Return [x, y] of the center of cell containing provided text 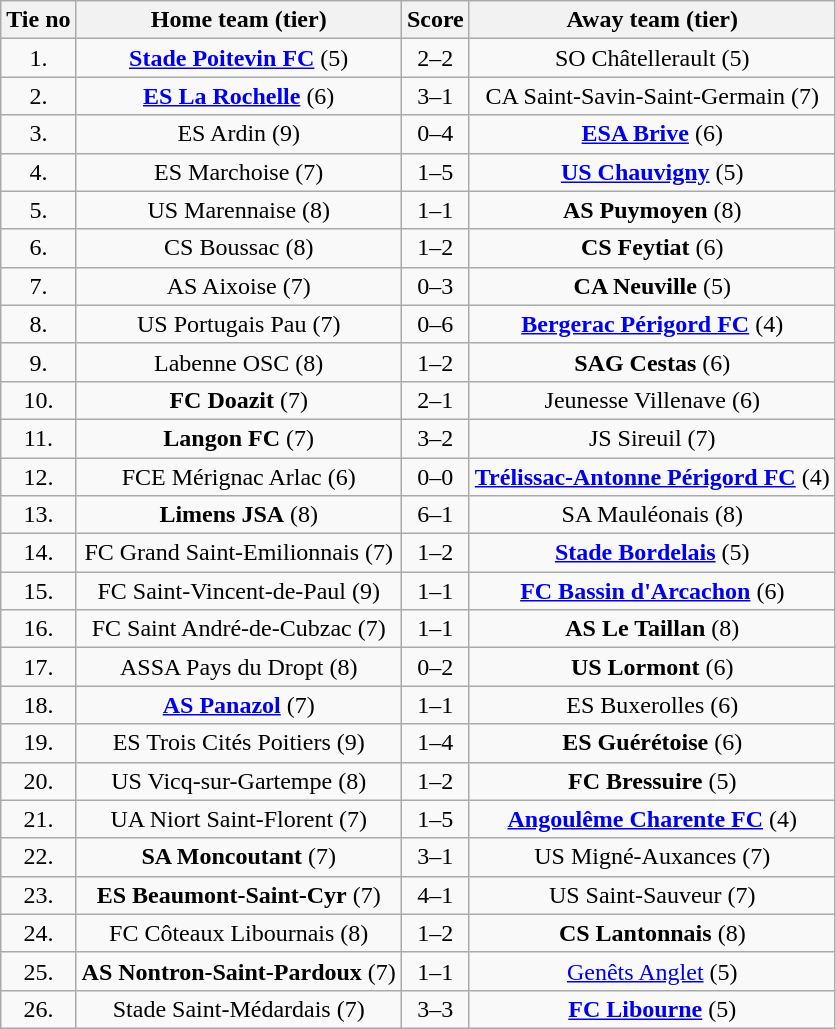
ES Buxerolles (6) [652, 705]
9. [38, 362]
SA Mauléonais (8) [652, 515]
FC Bassin d'Arcachon (6) [652, 591]
FC Grand Saint-Emilionnais (7) [238, 553]
AS Puymoyen (8) [652, 210]
Jeunesse Villenave (6) [652, 400]
1. [38, 58]
21. [38, 819]
AS Aixoise (7) [238, 286]
4–1 [435, 895]
US Saint-Sauveur (7) [652, 895]
24. [38, 933]
ES Ardin (9) [238, 134]
AS Le Taillan (8) [652, 629]
Home team (tier) [238, 20]
FC Bressuire (5) [652, 781]
CS Feytiat (6) [652, 248]
19. [38, 743]
Tie no [38, 20]
US Vicq-sur-Gartempe (8) [238, 781]
Stade Poitevin FC (5) [238, 58]
4. [38, 172]
10. [38, 400]
Langon FC (7) [238, 438]
JS Sireuil (7) [652, 438]
22. [38, 857]
0–4 [435, 134]
2. [38, 96]
23. [38, 895]
3–3 [435, 1009]
US Portugais Pau (7) [238, 324]
FC Côteaux Libournais (8) [238, 933]
1–4 [435, 743]
Stade Bordelais (5) [652, 553]
0–3 [435, 286]
SA Moncoutant (7) [238, 857]
2–1 [435, 400]
6–1 [435, 515]
ES Beaumont-Saint-Cyr (7) [238, 895]
Stade Saint-Médardais (7) [238, 1009]
FC Libourne (5) [652, 1009]
20. [38, 781]
SAG Cestas (6) [652, 362]
0–2 [435, 667]
UA Niort Saint-Florent (7) [238, 819]
17. [38, 667]
FC Saint-Vincent-de-Paul (9) [238, 591]
US Lormont (6) [652, 667]
FC Saint André-de-Cubzac (7) [238, 629]
2–2 [435, 58]
5. [38, 210]
FCE Mérignac Arlac (6) [238, 477]
11. [38, 438]
Limens JSA (8) [238, 515]
16. [38, 629]
0–0 [435, 477]
18. [38, 705]
Genêts Anglet (5) [652, 971]
FC Doazit (7) [238, 400]
Angoulême Charente FC (4) [652, 819]
ES La Rochelle (6) [238, 96]
Away team (tier) [652, 20]
Trélissac-Antonne Périgord FC (4) [652, 477]
6. [38, 248]
AS Nontron-Saint-Pardoux (7) [238, 971]
12. [38, 477]
Bergerac Périgord FC (4) [652, 324]
US Chauvigny (5) [652, 172]
3. [38, 134]
7. [38, 286]
ASSA Pays du Dropt (8) [238, 667]
ES Marchoise (7) [238, 172]
0–6 [435, 324]
US Marennaise (8) [238, 210]
3–2 [435, 438]
CA Neuville (5) [652, 286]
US Migné-Auxances (7) [652, 857]
CS Boussac (8) [238, 248]
CS Lantonnais (8) [652, 933]
ES Trois Cités Poitiers (9) [238, 743]
14. [38, 553]
CA Saint-Savin-Saint-Germain (7) [652, 96]
AS Panazol (7) [238, 705]
Score [435, 20]
ES Guérétoise (6) [652, 743]
ESA Brive (6) [652, 134]
13. [38, 515]
15. [38, 591]
Labenne OSC (8) [238, 362]
25. [38, 971]
8. [38, 324]
SO Châtellerault (5) [652, 58]
26. [38, 1009]
